Determine the [x, y] coordinate at the center of the cell enclosing the given text.  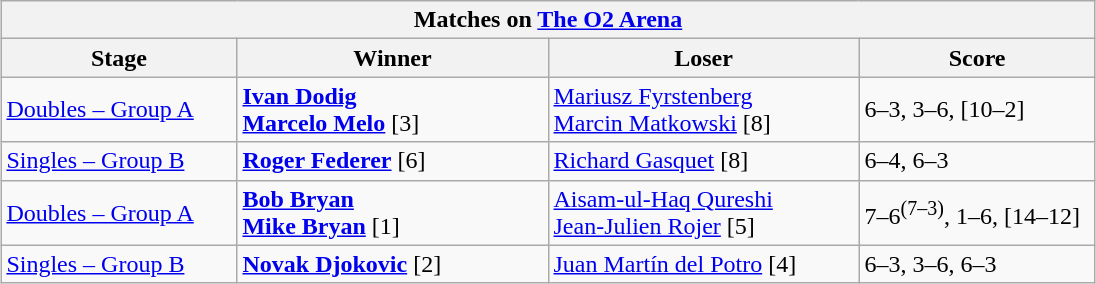
6–4, 6–3 [977, 161]
Ivan Dodig Marcelo Melo [3] [392, 110]
Matches on The O2 Arena [548, 20]
6–3, 3–6, [10–2] [977, 110]
Aisam-ul-Haq Qureshi Jean-Julien Rojer [5] [704, 212]
Score [977, 58]
Mariusz Fyrstenberg Marcin Matkowski [8] [704, 110]
Stage [119, 58]
Loser [704, 58]
Winner [392, 58]
Roger Federer [6] [392, 161]
7–6(7–3), 1–6, [14–12] [977, 212]
Bob Bryan Mike Bryan [1] [392, 212]
Novak Djokovic [2] [392, 264]
Juan Martín del Potro [4] [704, 264]
Richard Gasquet [8] [704, 161]
6–3, 3–6, 6–3 [977, 264]
